For the text-containing cell, return its midpoint in (X, Y) coordinate format. 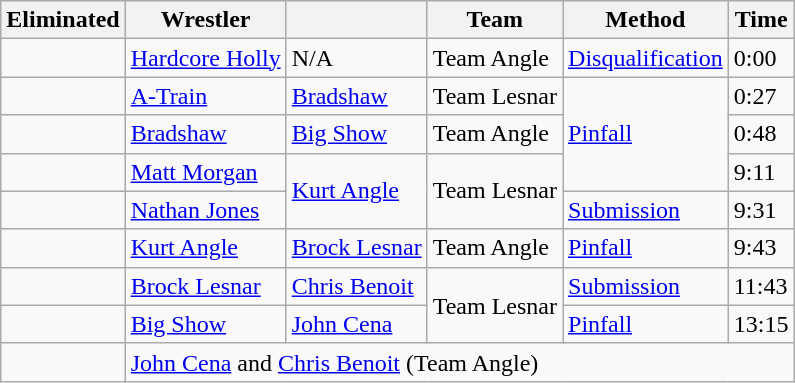
0:00 (761, 58)
Hardcore Holly (206, 58)
9:43 (761, 248)
11:43 (761, 286)
Matt Morgan (206, 172)
Time (761, 20)
Eliminated (63, 20)
A-Train (206, 96)
13:15 (761, 324)
Team (494, 20)
0:48 (761, 134)
N/A (356, 58)
0:27 (761, 96)
Chris Benoit (356, 286)
Wrestler (206, 20)
John Cena and Chris Benoit (Team Angle) (460, 362)
Method (646, 20)
Nathan Jones (206, 210)
Disqualification (646, 58)
9:11 (761, 172)
9:31 (761, 210)
John Cena (356, 324)
